Find where the given text appears and provide that cell's center as [X, Y] coordinate. 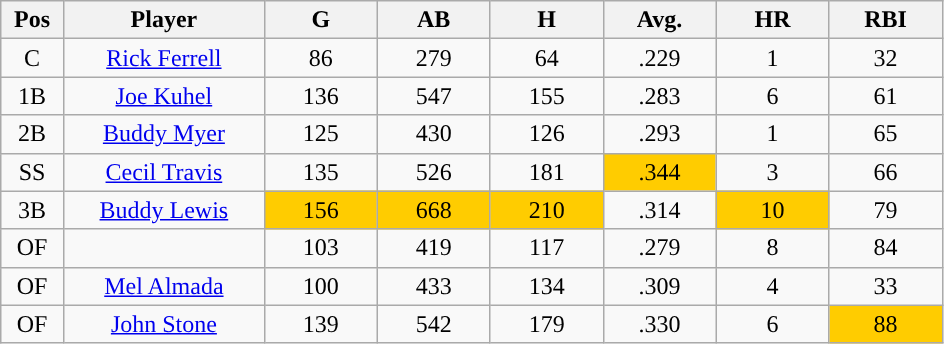
668 [434, 210]
RBI [886, 20]
135 [320, 172]
Avg. [660, 20]
1B [32, 96]
.344 [660, 172]
.229 [660, 58]
2B [32, 134]
John Stone [164, 324]
Cecil Travis [164, 172]
100 [320, 286]
32 [886, 58]
.279 [660, 248]
65 [886, 134]
Buddy Myer [164, 134]
3 [772, 172]
88 [886, 324]
.293 [660, 134]
Rick Ferrell [164, 58]
181 [546, 172]
179 [546, 324]
Buddy Lewis [164, 210]
430 [434, 134]
Player [164, 20]
64 [546, 58]
.283 [660, 96]
G [320, 20]
542 [434, 324]
84 [886, 248]
134 [546, 286]
AB [434, 20]
156 [320, 210]
8 [772, 248]
433 [434, 286]
126 [546, 134]
.309 [660, 286]
66 [886, 172]
4 [772, 286]
103 [320, 248]
10 [772, 210]
210 [546, 210]
HR [772, 20]
86 [320, 58]
139 [320, 324]
61 [886, 96]
419 [434, 248]
547 [434, 96]
526 [434, 172]
Pos [32, 20]
.330 [660, 324]
155 [546, 96]
117 [546, 248]
279 [434, 58]
Joe Kuhel [164, 96]
136 [320, 96]
.314 [660, 210]
C [32, 58]
33 [886, 286]
3B [32, 210]
125 [320, 134]
79 [886, 210]
Mel Almada [164, 286]
H [546, 20]
SS [32, 172]
